Provide the (X, Y) coordinate of the cell's center where the given text is located.  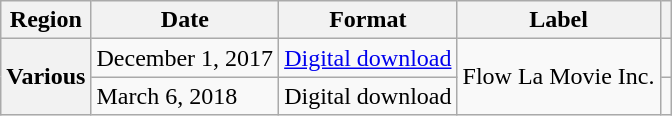
March 6, 2018 (185, 96)
December 1, 2017 (185, 58)
Label (558, 20)
Date (185, 20)
Flow La Movie Inc. (558, 77)
Format (368, 20)
Region (46, 20)
Various (46, 77)
